Find where the given text appears and provide that cell's center as [x, y] coordinate. 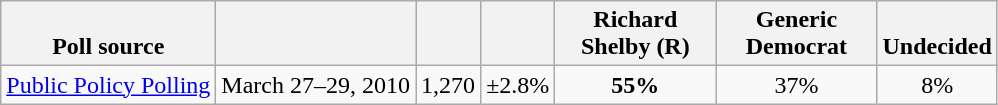
March 27–29, 2010 [316, 85]
Undecided [937, 34]
RichardShelby (R) [636, 34]
37% [796, 85]
1,270 [448, 85]
GenericDemocrat [796, 34]
Poll source [108, 34]
±2.8% [518, 85]
Public Policy Polling [108, 85]
55% [636, 85]
8% [937, 85]
